Identify which cell holds the provided text, then report its (x, y) central coordinate. 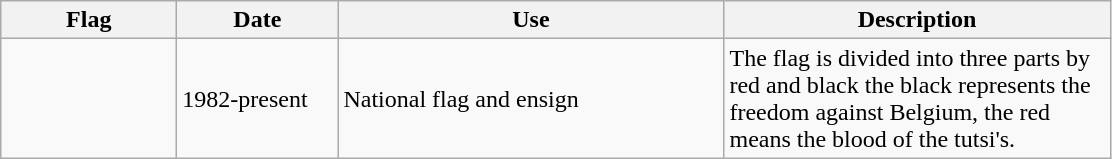
Flag (89, 20)
1982-present (258, 98)
Date (258, 20)
Description (917, 20)
The flag is divided into three parts by red and black the black represents the freedom against Belgium, the red means the blood of the tutsi's. (917, 98)
Use (531, 20)
National flag and ensign (531, 98)
